Pinpoint the cell where the given text exists, returning its [x, y] midpoint coordinate. 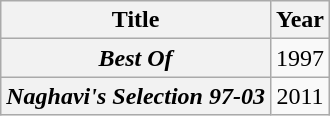
Title [136, 20]
Naghavi's Selection 97-03 [136, 96]
Best Of [136, 58]
Year [300, 20]
1997 [300, 58]
2011 [300, 96]
